Detect which cell encompasses the target text, then output its (X, Y) center coordinate. 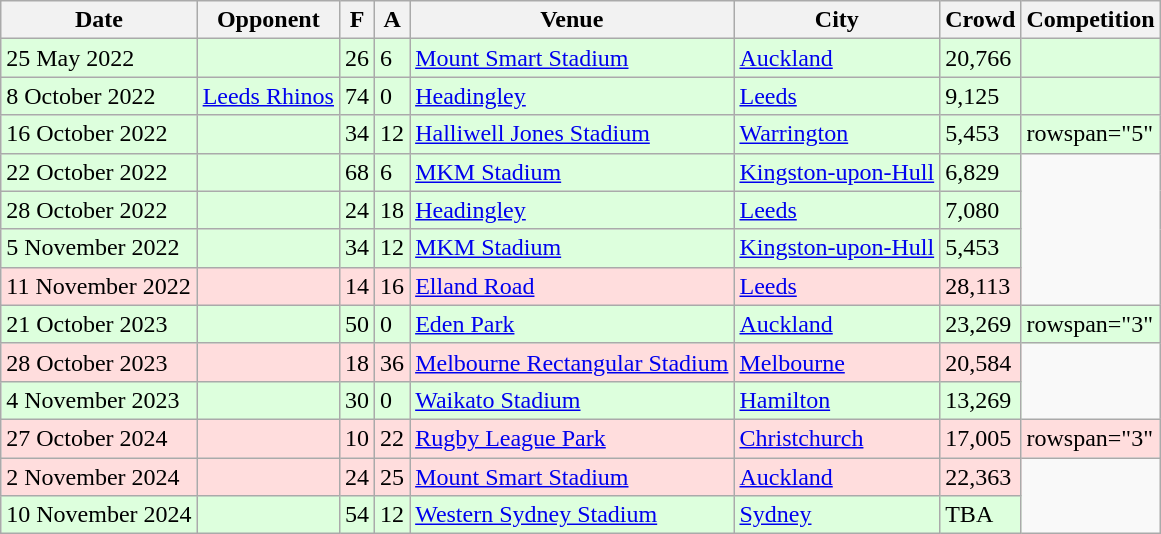
Competition (1090, 20)
5 November 2022 (99, 248)
20,584 (980, 362)
6,829 (980, 172)
28 October 2022 (99, 210)
7,080 (980, 210)
20,766 (980, 58)
26 (356, 58)
Melbourne Rectangular Stadium (572, 362)
14 (356, 286)
54 (356, 515)
28 October 2023 (99, 362)
74 (356, 96)
rowspan="5" (1090, 134)
50 (356, 324)
16 (392, 286)
16 October 2022 (99, 134)
25 May 2022 (99, 58)
21 October 2023 (99, 324)
68 (356, 172)
TBA (980, 515)
23,269 (980, 324)
Crowd (980, 20)
Hamilton (837, 400)
F (356, 20)
13,269 (980, 400)
36 (392, 362)
4 November 2023 (99, 400)
City (837, 20)
17,005 (980, 438)
2 November 2024 (99, 477)
Date (99, 20)
Eden Park (572, 324)
10 (356, 438)
10 November 2024 (99, 515)
Elland Road (572, 286)
11 November 2022 (99, 286)
Waikato Stadium (572, 400)
Warrington (837, 134)
Halliwell Jones Stadium (572, 134)
27 October 2024 (99, 438)
Venue (572, 20)
8 October 2022 (99, 96)
Rugby League Park (572, 438)
22,363 (980, 477)
22 October 2022 (99, 172)
Christchurch (837, 438)
25 (392, 477)
Sydney (837, 515)
9,125 (980, 96)
22 (392, 438)
Melbourne (837, 362)
28,113 (980, 286)
Opponent (268, 20)
A (392, 20)
30 (356, 400)
Western Sydney Stadium (572, 515)
Leeds Rhinos (268, 96)
